Locate the cell with the specified text and output its [X, Y] center coordinate. 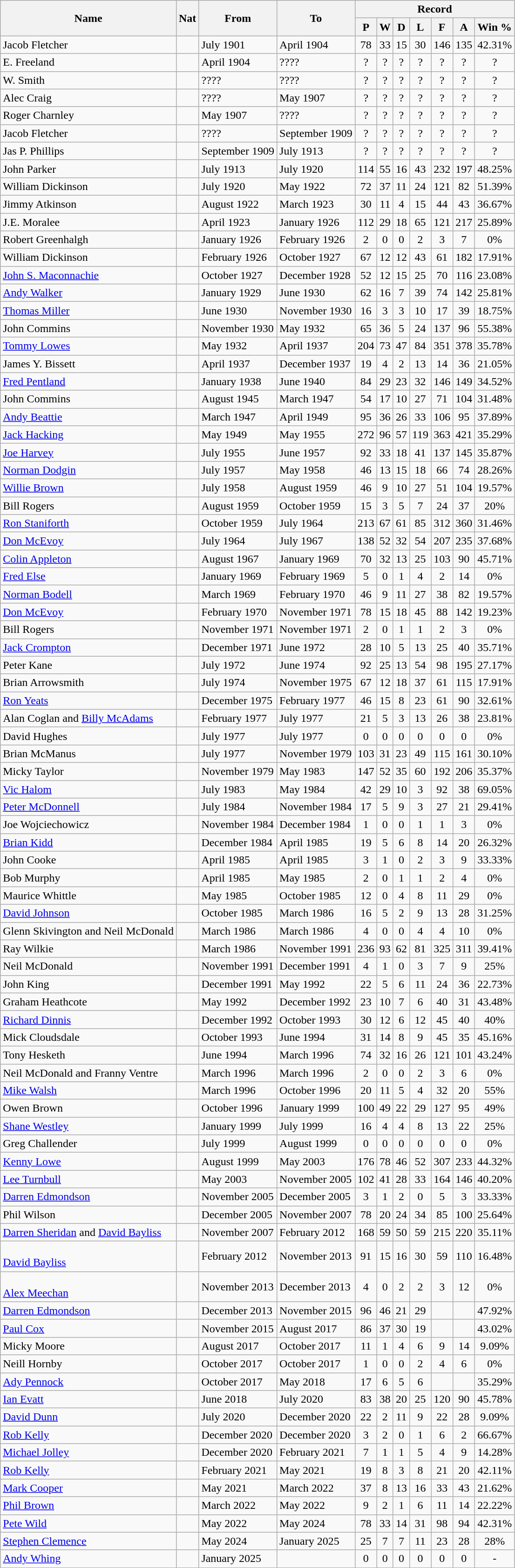
James Y. Bissett [88, 364]
20% [495, 505]
Thomas Miller [88, 311]
December 1937 [316, 364]
60 [420, 771]
Micky Moore [88, 1346]
29.41% [495, 807]
106 [442, 417]
P [366, 27]
49% [495, 1108]
Record [435, 9]
Pete Wild [88, 1523]
Richard Dinnis [88, 1019]
Phil Wilson [88, 1215]
Glenn Skivington and Neil McDonald [88, 931]
Ian Evatt [88, 1399]
Owen Brown [88, 1108]
March 1923 [316, 204]
Graham Heathcote [88, 1002]
May 1984 [316, 789]
138 [366, 541]
Jas P. Phillips [88, 151]
22.73% [495, 984]
197 [464, 169]
Joe Harvey [88, 452]
Roger Charnley [88, 115]
127 [442, 1108]
To [316, 18]
L [420, 27]
Willie Brown [88, 488]
Norman Dodgin [88, 470]
From [238, 18]
363 [442, 434]
91 [366, 1256]
307 [442, 1161]
Michael Jolley [88, 1453]
37.89% [495, 417]
John S. Maconnachie [88, 275]
Bob Murphy [88, 878]
45.71% [495, 559]
Neill Hornby [88, 1364]
John King [88, 984]
72 [366, 186]
John Parker [88, 169]
Ron Staniforth [88, 523]
December 1975 [238, 700]
81 [420, 949]
44.32% [495, 1161]
44 [442, 204]
May 1983 [316, 771]
42.11% [495, 1470]
J.E. Moralee [88, 222]
July 1984 [238, 807]
35.78% [495, 346]
71 [442, 399]
Colin Appleton [88, 559]
235 [464, 541]
50 [401, 1232]
Darren Sheridan and David Bayliss [88, 1232]
May 1922 [316, 186]
39.41% [495, 949]
311 [464, 949]
66.67% [495, 1435]
51 [442, 488]
David Johnson [88, 913]
Tommy Lowes [88, 346]
Brian Kidd [88, 842]
May 1955 [316, 434]
51.39% [495, 186]
Peter Kane [88, 665]
36.67% [495, 204]
43.02% [495, 1328]
December 1928 [316, 275]
112 [366, 222]
55% [495, 1091]
Brian Arrowsmith [88, 683]
119 [420, 434]
25.64% [495, 1215]
55.38% [495, 328]
Mike Walsh [88, 1091]
40.20% [495, 1179]
116 [464, 275]
May 2018 [316, 1382]
Shane Westley [88, 1126]
176 [366, 1161]
161 [464, 753]
31.25% [495, 913]
Vic Halom [88, 789]
November 1975 [316, 683]
January 1938 [238, 381]
July 1967 [316, 541]
32.61% [495, 700]
W. Smith [88, 80]
43.24% [495, 1055]
A [464, 27]
Andy Whing [88, 1559]
28% [495, 1541]
Ron Yeats [88, 700]
195 [464, 665]
19.23% [495, 612]
378 [464, 346]
David Dunn [88, 1417]
45.16% [495, 1037]
325 [442, 949]
July 1901 [238, 45]
220 [464, 1232]
Maurice Whittle [88, 896]
Mark Cooper [88, 1488]
18.75% [495, 311]
168 [366, 1232]
Norman Bodell [88, 594]
94 [464, 1523]
May 1958 [316, 470]
35.71% [495, 647]
Robert Greenhalgh [88, 240]
Jimmy Atkinson [88, 204]
34.52% [495, 381]
Lee Turnbull [88, 1179]
48.25% [495, 169]
45.78% [495, 1399]
147 [366, 771]
Nat [187, 18]
Neil McDonald [88, 966]
Mick Cloudsdale [88, 1037]
Paul Cox [88, 1328]
93 [385, 949]
Andy Walker [88, 293]
213 [366, 523]
26.32% [495, 842]
30.10% [495, 753]
351 [442, 346]
Micky Taylor [88, 771]
February 1969 [316, 577]
35.11% [495, 1232]
57 [401, 434]
86 [366, 1328]
December 1971 [238, 647]
Alan Coglan and Billy McAdams [88, 718]
217 [464, 222]
Joe Wojciechowicz [88, 825]
83 [366, 1399]
Tony Hesketh [88, 1055]
135 [464, 45]
Stephen Clemence [88, 1541]
July 1955 [238, 452]
Alec Craig [88, 98]
June 2018 [238, 1399]
June 1972 [316, 647]
Jack Crompton [88, 647]
John Cooke [88, 860]
June 1940 [316, 381]
July 1983 [238, 789]
D [401, 27]
66 [442, 470]
21.05% [495, 364]
34 [420, 1215]
215 [442, 1232]
192 [442, 771]
114 [366, 169]
January 1929 [238, 293]
47 [401, 346]
35.37% [495, 771]
206 [464, 771]
43.48% [495, 1002]
207 [442, 541]
145 [464, 452]
July 1974 [238, 683]
120 [442, 1399]
Kenny Lowe [88, 1161]
May 1949 [238, 434]
149 [464, 381]
Fred Pentland [88, 381]
233 [464, 1161]
69.05% [495, 789]
23.08% [495, 275]
Brian McManus [88, 753]
David Bayliss [88, 1256]
Peter McDonnell [88, 807]
Phil Brown [88, 1506]
August 1967 [238, 559]
164 [442, 1179]
July 1957 [238, 470]
Fred Else [88, 577]
June 1957 [316, 452]
31.46% [495, 523]
421 [464, 434]
April 1949 [316, 417]
14.28% [495, 1453]
42 [366, 789]
232 [442, 169]
31.48% [495, 399]
August 1945 [238, 399]
25.81% [495, 293]
16.48% [495, 1256]
236 [366, 949]
88 [442, 612]
Name [88, 18]
Ray Wilkie [88, 949]
35.87% [495, 452]
73 [385, 346]
Andy Beattie [88, 417]
Alex Meechan [88, 1286]
Neil McDonald and Franny Ventre [88, 1072]
101 [464, 1055]
27.17% [495, 665]
272 [366, 434]
August 1922 [238, 204]
April 1923 [238, 222]
Win % [495, 27]
28.26% [495, 470]
- [495, 1559]
102 [366, 1179]
July 1958 [238, 488]
E. Freeland [88, 62]
47.92% [495, 1310]
182 [464, 258]
110 [464, 1256]
25.89% [495, 222]
Ady Pennock [88, 1382]
37.68% [495, 541]
204 [366, 346]
55 [385, 169]
June 1974 [316, 665]
23.81% [495, 718]
David Hughes [88, 736]
March 1969 [238, 594]
360 [464, 523]
W [385, 27]
40% [495, 1019]
22.22% [495, 1506]
Jack Hacking [88, 434]
312 [442, 523]
21.62% [495, 1488]
July 1972 [238, 665]
F [442, 27]
Greg Challender [88, 1144]
